From the cell containing the given text, extract its center point as (X, Y) coordinate. 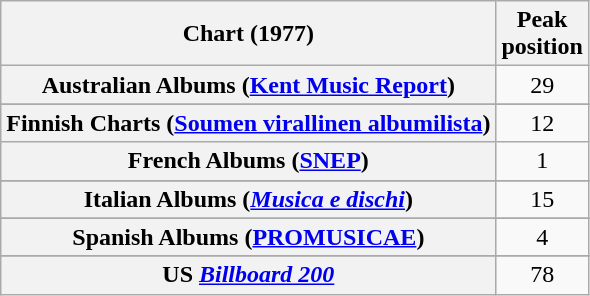
Peakposition (542, 34)
78 (542, 275)
4 (542, 237)
Italian Albums (Musica e dischi) (248, 199)
Finnish Charts (Soumen virallinen albumilista) (248, 123)
29 (542, 85)
Spanish Albums (PROMUSICAE) (248, 237)
15 (542, 199)
Australian Albums (Kent Music Report) (248, 85)
US Billboard 200 (248, 275)
Chart (1977) (248, 34)
12 (542, 123)
French Albums (SNEP) (248, 161)
1 (542, 161)
